Search for the cell housing the specified text and yield its [x, y] center coordinate. 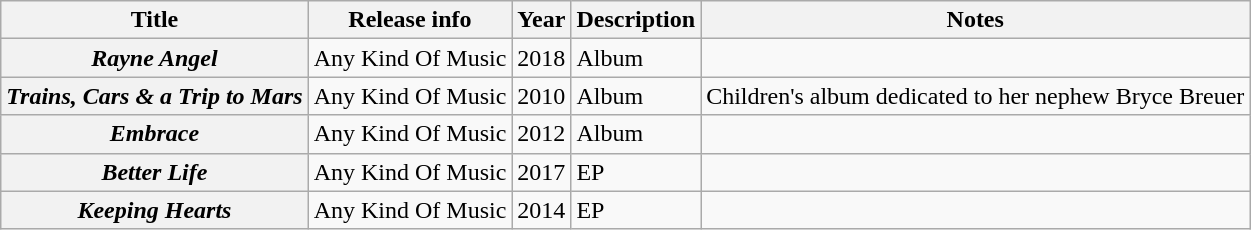
Trains, Cars & a Trip to Mars [154, 96]
Children's album dedicated to her nephew Bryce Breuer [976, 96]
2010 [542, 96]
Keeping Hearts [154, 210]
Release info [410, 20]
2017 [542, 172]
Embrace [154, 134]
Year [542, 20]
Better Life [154, 172]
2012 [542, 134]
2018 [542, 58]
Description [636, 20]
Rayne Angel [154, 58]
Notes [976, 20]
2014 [542, 210]
Title [154, 20]
